Scan for the cell matching the given text and deliver its (x, y) coordinate at center. 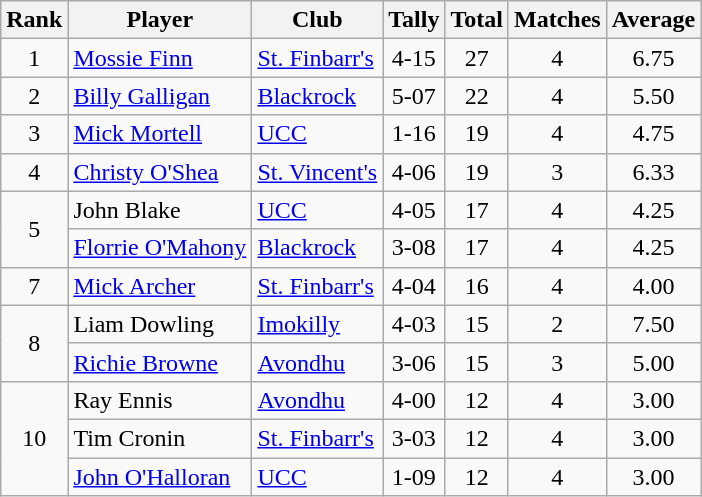
Mick Mortell (160, 134)
7.50 (654, 324)
Tally (414, 20)
John Blake (160, 210)
5-07 (414, 96)
Mossie Finn (160, 58)
Matches (557, 20)
1 (34, 58)
Liam Dowling (160, 324)
7 (34, 286)
4-00 (414, 400)
5 (34, 229)
Rank (34, 20)
Mick Archer (160, 286)
Imokilly (318, 324)
4-15 (414, 58)
Billy Galligan (160, 96)
4-05 (414, 210)
Total (477, 20)
6.33 (654, 172)
Club (318, 20)
3-06 (414, 362)
4-04 (414, 286)
5.00 (654, 362)
4.75 (654, 134)
3-03 (414, 438)
1-09 (414, 477)
Ray Ennis (160, 400)
4.00 (654, 286)
4-06 (414, 172)
3-08 (414, 248)
5.50 (654, 96)
8 (34, 343)
1-16 (414, 134)
Average (654, 20)
Player (160, 20)
St. Vincent's (318, 172)
Florrie O'Mahony (160, 248)
John O'Halloran (160, 477)
10 (34, 438)
Christy O'Shea (160, 172)
Richie Browne (160, 362)
6.75 (654, 58)
27 (477, 58)
4-03 (414, 324)
22 (477, 96)
16 (477, 286)
Tim Cronin (160, 438)
